Pinpoint the cell where the given text exists, returning its (X, Y) midpoint coordinate. 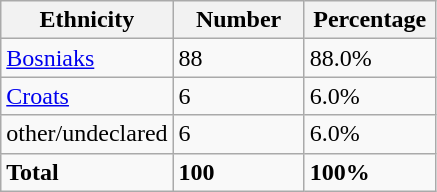
100 (238, 172)
100% (370, 172)
Total (87, 172)
88.0% (370, 58)
Ethnicity (87, 20)
Number (238, 20)
Bosniaks (87, 58)
Percentage (370, 20)
88 (238, 58)
other/undeclared (87, 134)
Croats (87, 96)
